Scan for the cell matching the given text and deliver its (X, Y) coordinate at center. 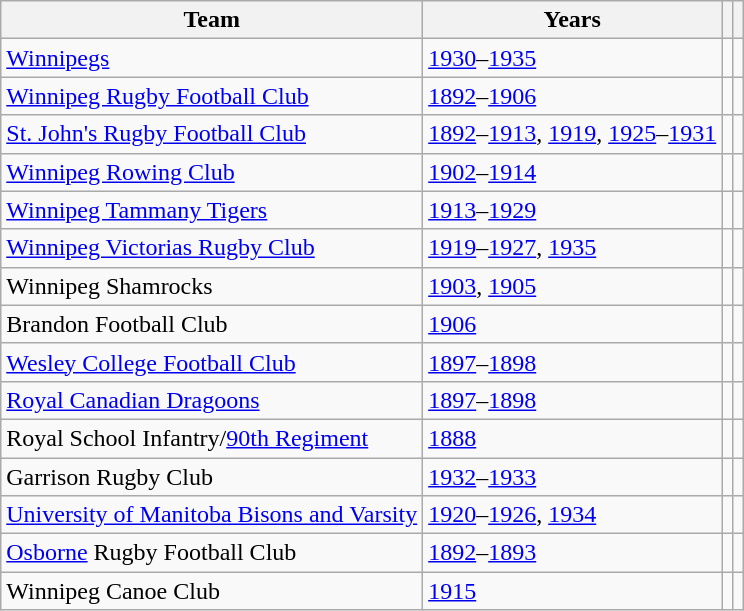
1932–1933 (572, 477)
1888 (572, 438)
Winnipeg Rowing Club (212, 172)
Royal Canadian Dragoons (212, 400)
St. John's Rugby Football Club (212, 134)
1913–1929 (572, 210)
1892–1893 (572, 553)
Wesley College Football Club (212, 362)
Garrison Rugby Club (212, 477)
1892–1913, 1919, 1925–1931 (572, 134)
1915 (572, 591)
Royal School Infantry/90th Regiment (212, 438)
Team (212, 20)
1930–1935 (572, 58)
Winnipeg Shamrocks (212, 286)
Winnipeg Victorias Rugby Club (212, 248)
Winnipeg Rugby Football Club (212, 96)
1903, 1905 (572, 286)
1892–1906 (572, 96)
1902–1914 (572, 172)
Winnipegs (212, 58)
Osborne Rugby Football Club (212, 553)
Winnipeg Tammany Tigers (212, 210)
1919–1927, 1935 (572, 248)
University of Manitoba Bisons and Varsity (212, 515)
Years (572, 20)
1906 (572, 324)
Brandon Football Club (212, 324)
Winnipeg Canoe Club (212, 591)
1920–1926, 1934 (572, 515)
